For the text-containing cell, return its midpoint in (x, y) coordinate format. 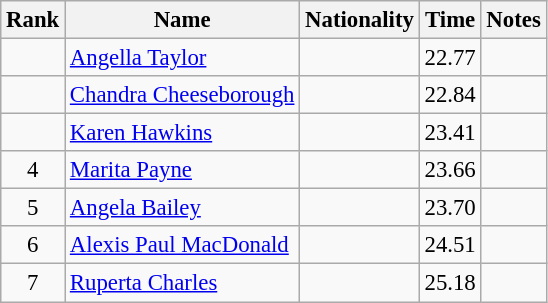
23.41 (450, 133)
5 (33, 208)
Name (182, 20)
22.77 (450, 58)
22.84 (450, 95)
Nationality (360, 20)
Notes (514, 20)
6 (33, 245)
Rank (33, 20)
Alexis Paul MacDonald (182, 245)
24.51 (450, 245)
Angela Bailey (182, 208)
7 (33, 283)
23.70 (450, 208)
23.66 (450, 170)
Angella Taylor (182, 58)
Ruperta Charles (182, 283)
Chandra Cheeseborough (182, 95)
Marita Payne (182, 170)
25.18 (450, 283)
4 (33, 170)
Karen Hawkins (182, 133)
Time (450, 20)
